Locate the cell with the specified text and output its (X, Y) center coordinate. 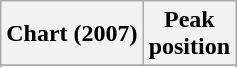
Chart (2007) (72, 34)
Peakposition (189, 34)
